Detect which cell encompasses the target text, then output its [x, y] center coordinate. 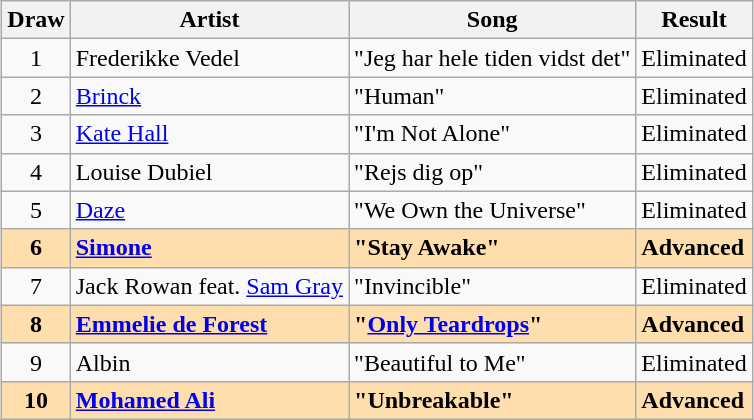
Mohamed Ali [209, 400]
"I'm Not Alone" [492, 134]
9 [36, 362]
"Unbreakable" [492, 400]
"Jeg har hele tiden vidst det" [492, 58]
"Stay Awake" [492, 248]
"Beautiful to Me" [492, 362]
Louise Dubiel [209, 172]
"Only Teardrops" [492, 324]
Frederikke Vedel [209, 58]
4 [36, 172]
Brinck [209, 96]
2 [36, 96]
5 [36, 210]
"Invincible" [492, 286]
10 [36, 400]
Albin [209, 362]
"Rejs dig op" [492, 172]
Jack Rowan feat. Sam Gray [209, 286]
6 [36, 248]
8 [36, 324]
Daze [209, 210]
Result [694, 20]
"We Own the Universe" [492, 210]
Artist [209, 20]
Simone [209, 248]
Kate Hall [209, 134]
7 [36, 286]
"Human" [492, 96]
3 [36, 134]
Song [492, 20]
1 [36, 58]
Draw [36, 20]
Emmelie de Forest [209, 324]
